Pinpoint the cell where the given text exists, returning its (x, y) midpoint coordinate. 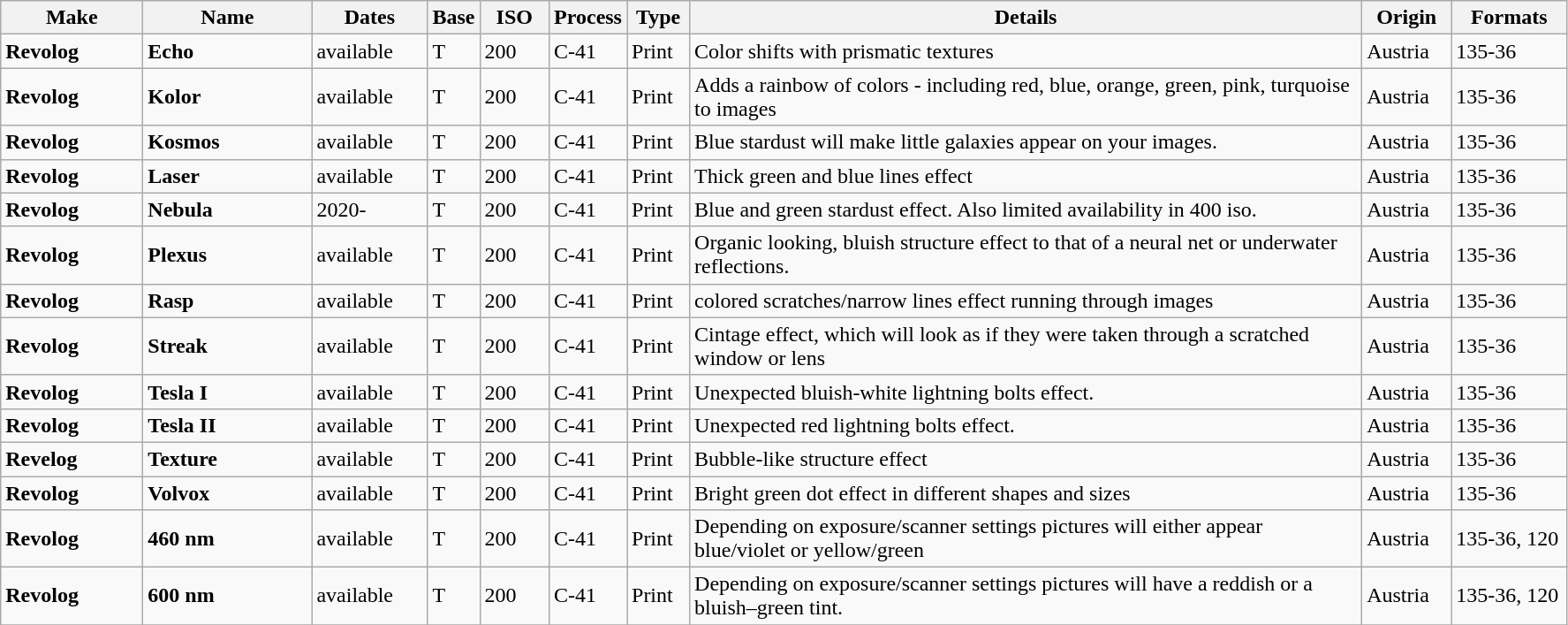
Tesla I (228, 392)
Depending on exposure/scanner settings pictures will have a reddish or a bluish–green tint. (1026, 596)
Kosmos (228, 142)
Bubble-like structure effect (1026, 459)
Blue stardust will make little galaxies appear on your images. (1026, 142)
Rasp (228, 301)
Cintage effect, which will look as if they were taken through a scratched window or lens (1026, 347)
Unexpected red lightning bolts effect. (1026, 425)
Organic looking, bluish structure effect to that of a neural net or underwater reflections. (1026, 255)
Blue and green stardust effect. Also limited availability in 400 iso. (1026, 210)
2020- (369, 210)
Depending on exposure/scanner settings pictures will either appear blue/violet or yellow/green (1026, 539)
Color shifts with prismatic textures (1026, 51)
Revelog (72, 459)
Bright green dot effect in different shapes and sizes (1026, 492)
Process (588, 18)
Base (454, 18)
Unexpected bluish-white lightning bolts effect. (1026, 392)
ISO (514, 18)
Thick green and blue lines effect (1026, 176)
Type (659, 18)
Make (72, 18)
Plexus (228, 255)
Adds a rainbow of colors - including red, blue, orange, green, pink, turquoise to images (1026, 97)
Name (228, 18)
460 nm (228, 539)
Nebula (228, 210)
Tesla II (228, 425)
Formats (1509, 18)
Details (1026, 18)
Volvox (228, 492)
600 nm (228, 596)
Streak (228, 347)
Echo (228, 51)
colored scratches/narrow lines effect running through images (1026, 301)
Texture (228, 459)
Origin (1406, 18)
Laser (228, 176)
Kolor (228, 97)
Dates (369, 18)
